Search for the cell housing the specified text and yield its (x, y) center coordinate. 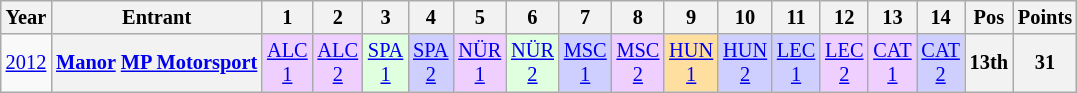
NÜR2 (532, 63)
7 (586, 17)
1 (287, 17)
ALC1 (287, 63)
8 (638, 17)
14 (941, 17)
Entrant (156, 17)
CAT2 (941, 63)
11 (796, 17)
Year (26, 17)
SPA2 (430, 63)
NÜR1 (480, 63)
2012 (26, 63)
12 (844, 17)
6 (532, 17)
13 (892, 17)
ALC2 (338, 63)
LEC1 (796, 63)
3 (386, 17)
MSC2 (638, 63)
Pos (989, 17)
4 (430, 17)
10 (745, 17)
5 (480, 17)
Manor MP Motorsport (156, 63)
31 (1045, 63)
9 (691, 17)
Points (1045, 17)
13th (989, 63)
2 (338, 17)
LEC2 (844, 63)
CAT1 (892, 63)
HUN2 (745, 63)
MSC1 (586, 63)
SPA1 (386, 63)
HUN1 (691, 63)
